Pinpoint the cell where the given text exists, returning its [X, Y] midpoint coordinate. 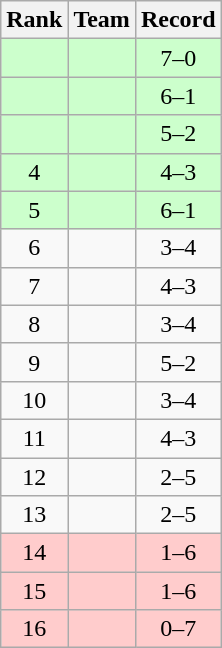
12 [34, 477]
11 [34, 438]
0–7 [178, 629]
10 [34, 400]
Record [178, 20]
15 [34, 591]
5 [34, 210]
Team [102, 20]
Rank [34, 20]
4 [34, 172]
7 [34, 286]
7–0 [178, 58]
14 [34, 553]
13 [34, 515]
9 [34, 362]
6 [34, 248]
8 [34, 324]
16 [34, 629]
